Provide the [X, Y] coordinate of the cell's center where the given text is located.  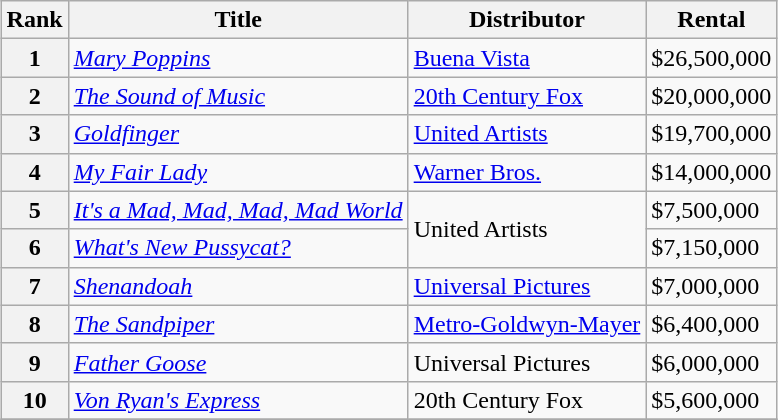
Mary Poppins [238, 58]
Metro-Goldwyn-Mayer [527, 324]
My Fair Lady [238, 172]
$7,500,000 [712, 210]
The Sound of Music [238, 96]
$14,000,000 [712, 172]
$7,150,000 [712, 248]
$7,000,000 [712, 286]
Distributor [527, 20]
$6,400,000 [712, 324]
Father Goose [238, 362]
10 [34, 400]
It's a Mad, Mad, Mad, Mad World [238, 210]
1 [34, 58]
Buena Vista [527, 58]
The Sandpiper [238, 324]
$19,700,000 [712, 134]
5 [34, 210]
Von Ryan's Express [238, 400]
$26,500,000 [712, 58]
6 [34, 248]
7 [34, 286]
Title [238, 20]
Shenandoah [238, 286]
8 [34, 324]
Rental [712, 20]
2 [34, 96]
$6,000,000 [712, 362]
$5,600,000 [712, 400]
Goldfinger [238, 134]
Warner Bros. [527, 172]
4 [34, 172]
Rank [34, 20]
3 [34, 134]
What's New Pussycat? [238, 248]
9 [34, 362]
$20,000,000 [712, 96]
